Identify which cell holds the provided text, then report its (x, y) central coordinate. 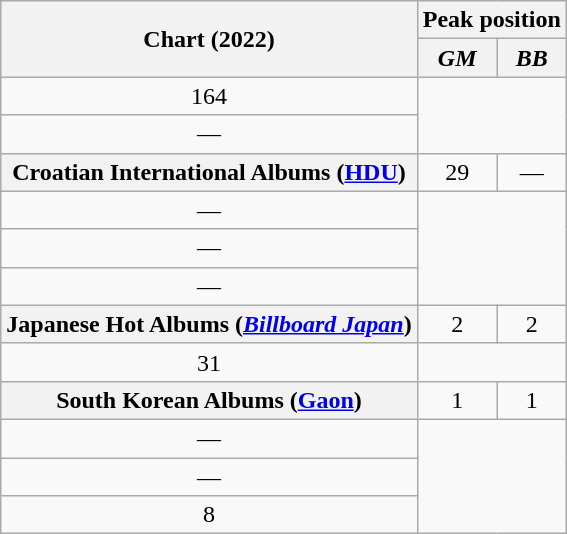
8 (209, 515)
Peak position (492, 20)
Chart (2022) (209, 39)
GM (457, 58)
Japanese Hot Albums (Billboard Japan) (209, 324)
29 (457, 172)
South Korean Albums (Gaon) (209, 400)
164 (209, 96)
Croatian International Albums (HDU) (209, 172)
31 (209, 362)
BB (532, 58)
